Identify which cell holds the provided text, then report its [x, y] central coordinate. 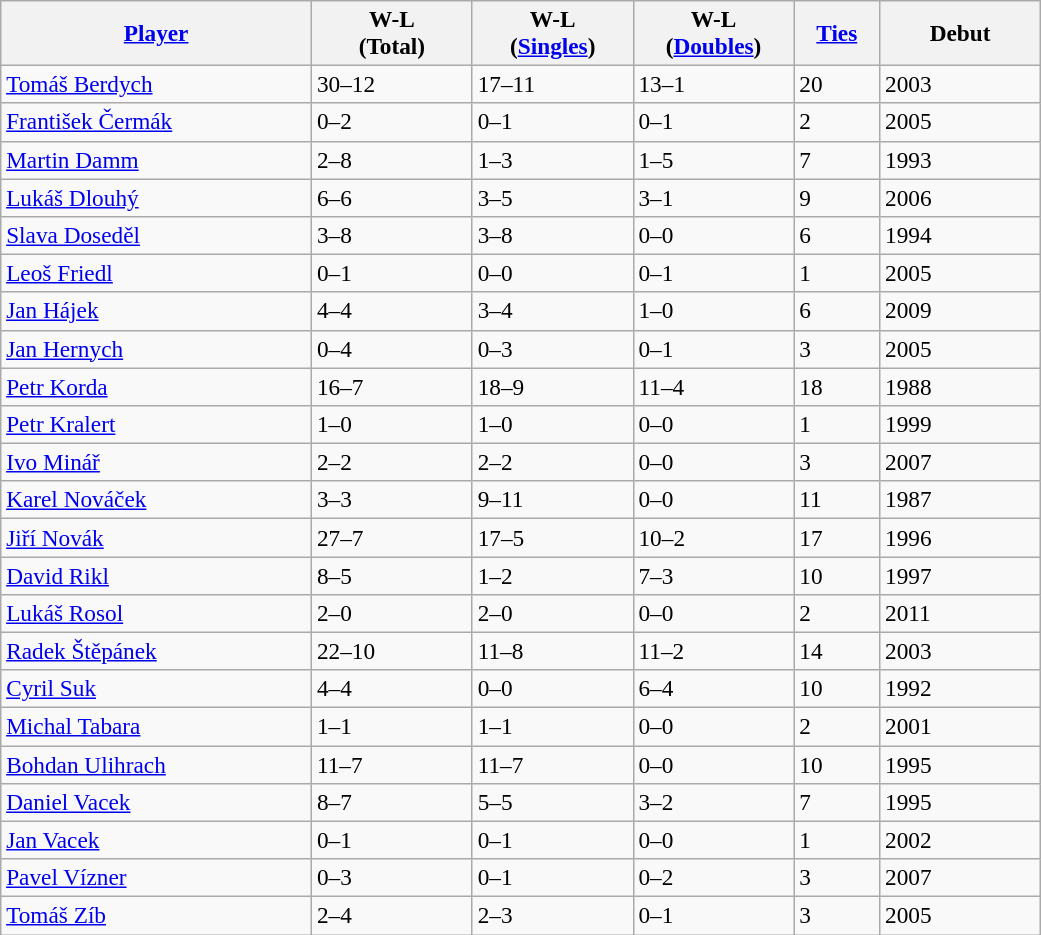
Daniel Vacek [156, 802]
1997 [960, 575]
6–4 [714, 689]
13–1 [714, 84]
2001 [960, 726]
Michal Tabara [156, 726]
1996 [960, 537]
W-L(Total) [392, 32]
David Rikl [156, 575]
16–7 [392, 386]
1992 [960, 689]
Pavel Vízner [156, 877]
Slava Doseděl [156, 235]
Jiří Novák [156, 537]
2002 [960, 840]
1988 [960, 386]
7–3 [714, 575]
Ivo Minář [156, 462]
9 [837, 197]
18 [837, 386]
3–5 [552, 197]
27–7 [392, 537]
Cyril Suk [156, 689]
1–5 [714, 160]
1993 [960, 160]
20 [837, 84]
2011 [960, 613]
18–9 [552, 386]
Martin Damm [156, 160]
Ties [837, 32]
11–4 [714, 386]
W-L(Doubles) [714, 32]
1–2 [552, 575]
0–4 [392, 349]
Karel Nováček [156, 500]
30–12 [392, 84]
W-L(Singles) [552, 32]
3–3 [392, 500]
Leoš Friedl [156, 273]
1987 [960, 500]
8–5 [392, 575]
10–2 [714, 537]
Tomáš Berdych [156, 84]
8–7 [392, 802]
Tomáš Zíb [156, 915]
2006 [960, 197]
14 [837, 651]
Jan Hájek [156, 311]
2–3 [552, 915]
17 [837, 537]
17–5 [552, 537]
3–2 [714, 802]
2009 [960, 311]
11 [837, 500]
Lukáš Rosol [156, 613]
9–11 [552, 500]
Lukáš Dlouhý [156, 197]
3–4 [552, 311]
17–11 [552, 84]
Debut [960, 32]
3–1 [714, 197]
Petr Kralert [156, 424]
2–8 [392, 160]
11–8 [552, 651]
Jan Vacek [156, 840]
Player [156, 32]
Bohdan Ulihrach [156, 764]
1999 [960, 424]
11–2 [714, 651]
5–5 [552, 802]
Jan Hernych [156, 349]
Petr Korda [156, 386]
2–4 [392, 915]
František Čermák [156, 122]
1–3 [552, 160]
22–10 [392, 651]
1994 [960, 235]
Radek Štěpánek [156, 651]
6–6 [392, 197]
